Find where the given text appears and provide that cell's center as (X, Y) coordinate. 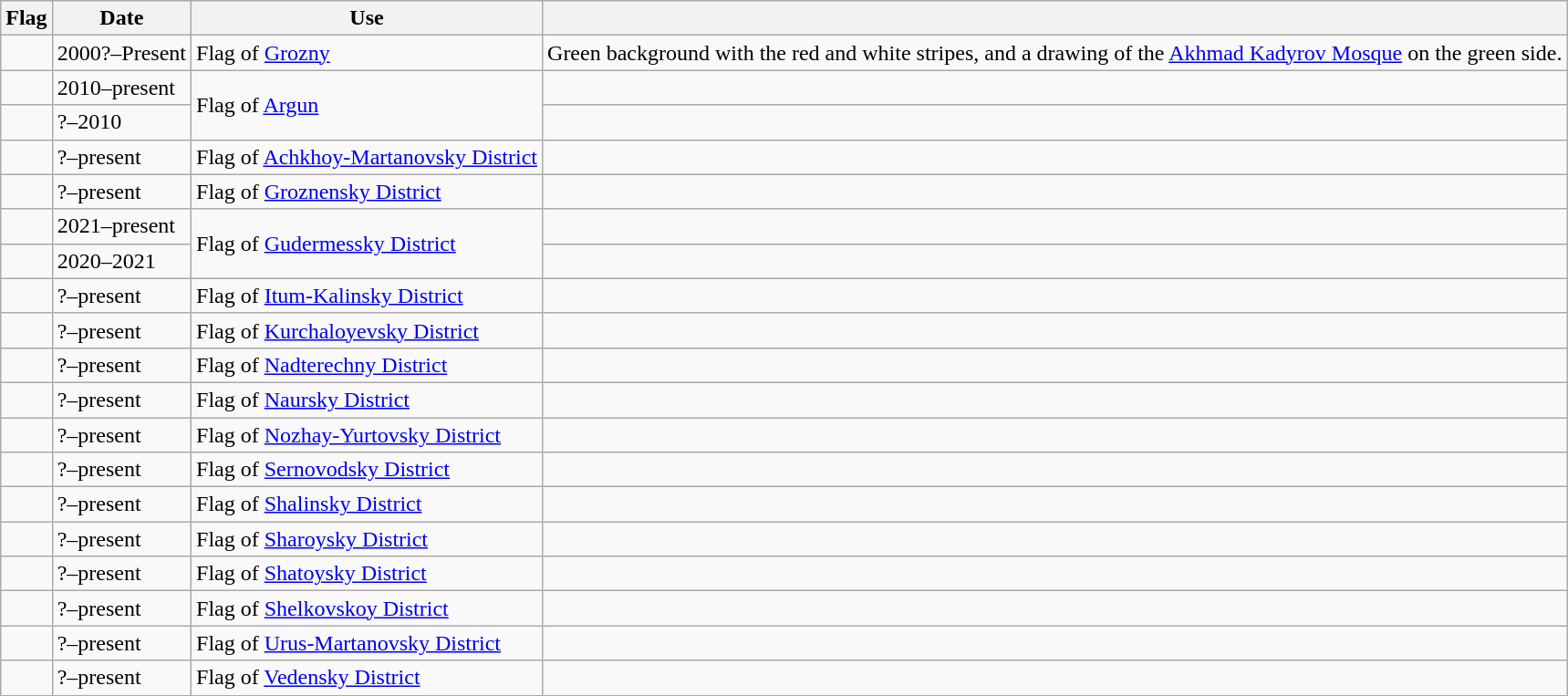
2021–present (121, 226)
Flag of Urus-Martanovsky District (367, 643)
Flag of Naursky District (367, 400)
Flag of Shalinsky District (367, 504)
Flag of Sernovodsky District (367, 470)
2000?–Present (121, 53)
2020–2021 (121, 261)
Flag of Gudermessky District (367, 244)
Flag of Grozny (367, 53)
Flag of Argun (367, 105)
Green background with the red and white stripes, and a drawing of the Akhmad Kadyrov Mosque on the green side. (1054, 53)
Flag of Itum-Kalinsky District (367, 296)
Flag of Vedensky District (367, 678)
Use (367, 18)
Flag of Shatoysky District (367, 574)
Flag of Sharoysky District (367, 539)
Flag of Achkhoy-Martanovsky District (367, 157)
Date (121, 18)
Flag of Groznensky District (367, 192)
Flag (26, 18)
?–2010 (121, 122)
Flag of Kurchaloyevsky District (367, 330)
Flag of Nozhay-Yurtovsky District (367, 435)
Flag of Nadterechny District (367, 365)
2010–present (121, 88)
Flag of Shelkovskoy District (367, 608)
